For the text-containing cell, return its midpoint in (x, y) coordinate format. 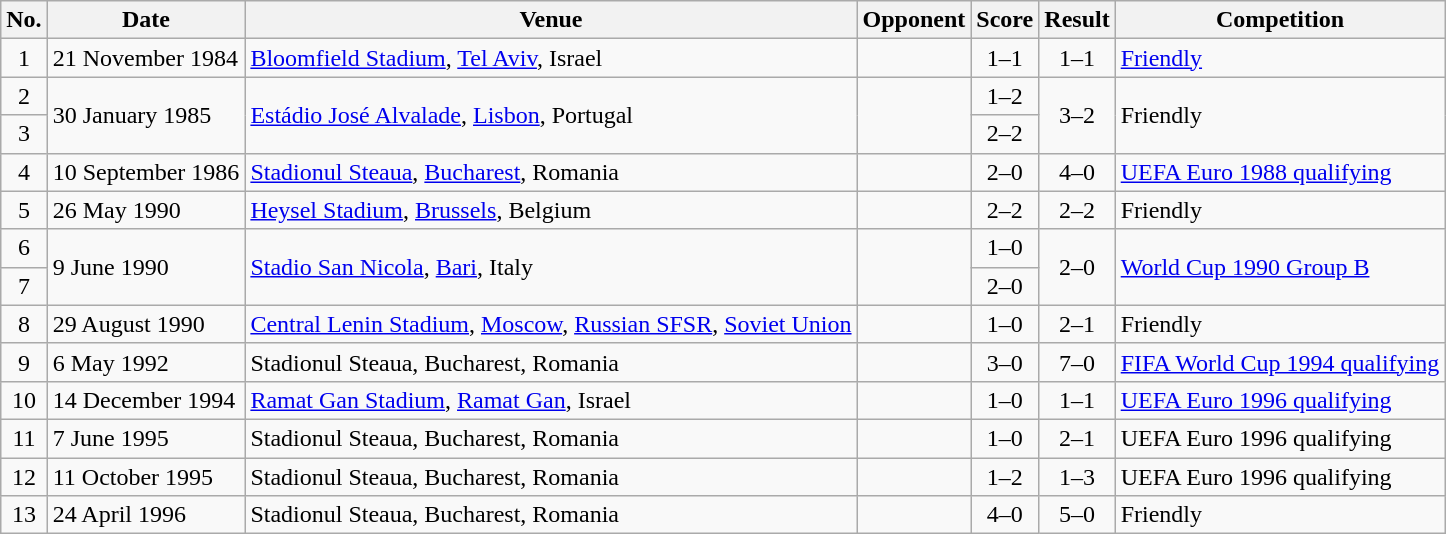
Stadio San Nicola, Bari, Italy (551, 267)
30 January 1985 (146, 115)
3 (24, 134)
13 (24, 515)
No. (24, 20)
Score (1005, 20)
6 May 1992 (146, 362)
Bloomfield Stadium, Tel Aviv, Israel (551, 58)
Heysel Stadium, Brussels, Belgium (551, 210)
10 (24, 400)
11 October 1995 (146, 477)
7–0 (1077, 362)
Ramat Gan Stadium, Ramat Gan, Israel (551, 400)
UEFA Euro 1988 qualifying (1280, 172)
24 April 1996 (146, 515)
3–0 (1005, 362)
11 (24, 438)
29 August 1990 (146, 324)
12 (24, 477)
Competition (1280, 20)
1 (24, 58)
Venue (551, 20)
Opponent (914, 20)
5–0 (1077, 515)
FIFA World Cup 1994 qualifying (1280, 362)
4 (24, 172)
8 (24, 324)
14 December 1994 (146, 400)
6 (24, 248)
World Cup 1990 Group B (1280, 267)
1–3 (1077, 477)
Result (1077, 20)
Estádio José Alvalade, Lisbon, Portugal (551, 115)
2 (24, 96)
Central Lenin Stadium, Moscow, Russian SFSR, Soviet Union (551, 324)
3–2 (1077, 115)
Date (146, 20)
26 May 1990 (146, 210)
7 (24, 286)
5 (24, 210)
10 September 1986 (146, 172)
21 November 1984 (146, 58)
9 (24, 362)
9 June 1990 (146, 267)
7 June 1995 (146, 438)
